Output the (X, Y) coordinate of the center of the cell containing the given text.  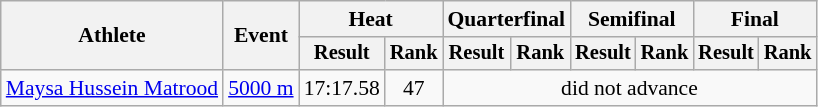
Maysa Hussein Matrood (112, 88)
5000 m (260, 88)
Athlete (112, 36)
Heat (371, 19)
Semifinal (632, 19)
Final (754, 19)
Quarterfinal (506, 19)
did not advance (629, 88)
Event (260, 36)
17:17.58 (342, 88)
47 (414, 88)
